Output the [X, Y] coordinate of the center of the cell containing the given text.  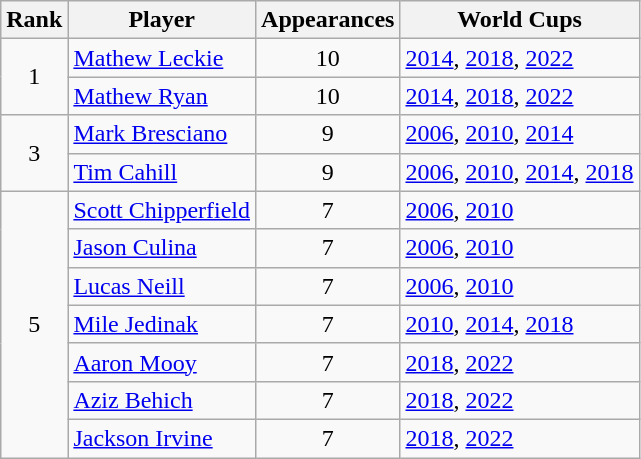
Jackson Irvine [162, 438]
2006, 2010, 2014, 2018 [520, 172]
Player [162, 20]
Jason Culina [162, 248]
Mathew Leckie [162, 58]
Tim Cahill [162, 172]
Aziz Behich [162, 400]
2006, 2010, 2014 [520, 134]
3 [34, 153]
Rank [34, 20]
Appearances [328, 20]
Mile Jedinak [162, 324]
1 [34, 77]
Lucas Neill [162, 286]
Mark Bresciano [162, 134]
Mathew Ryan [162, 96]
5 [34, 324]
World Cups [520, 20]
Scott Chipperfield [162, 210]
Aaron Mooy [162, 362]
2010, 2014, 2018 [520, 324]
